Find where the given text appears and provide that cell's center as (x, y) coordinate. 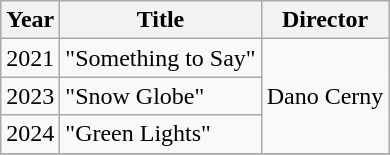
Dano Cerny (325, 96)
2023 (30, 96)
"Green Lights" (160, 134)
Director (325, 20)
"Something to Say" (160, 58)
Year (30, 20)
2024 (30, 134)
Title (160, 20)
"Snow Globe" (160, 96)
2021 (30, 58)
